Identify which cell holds the provided text, then report its [x, y] central coordinate. 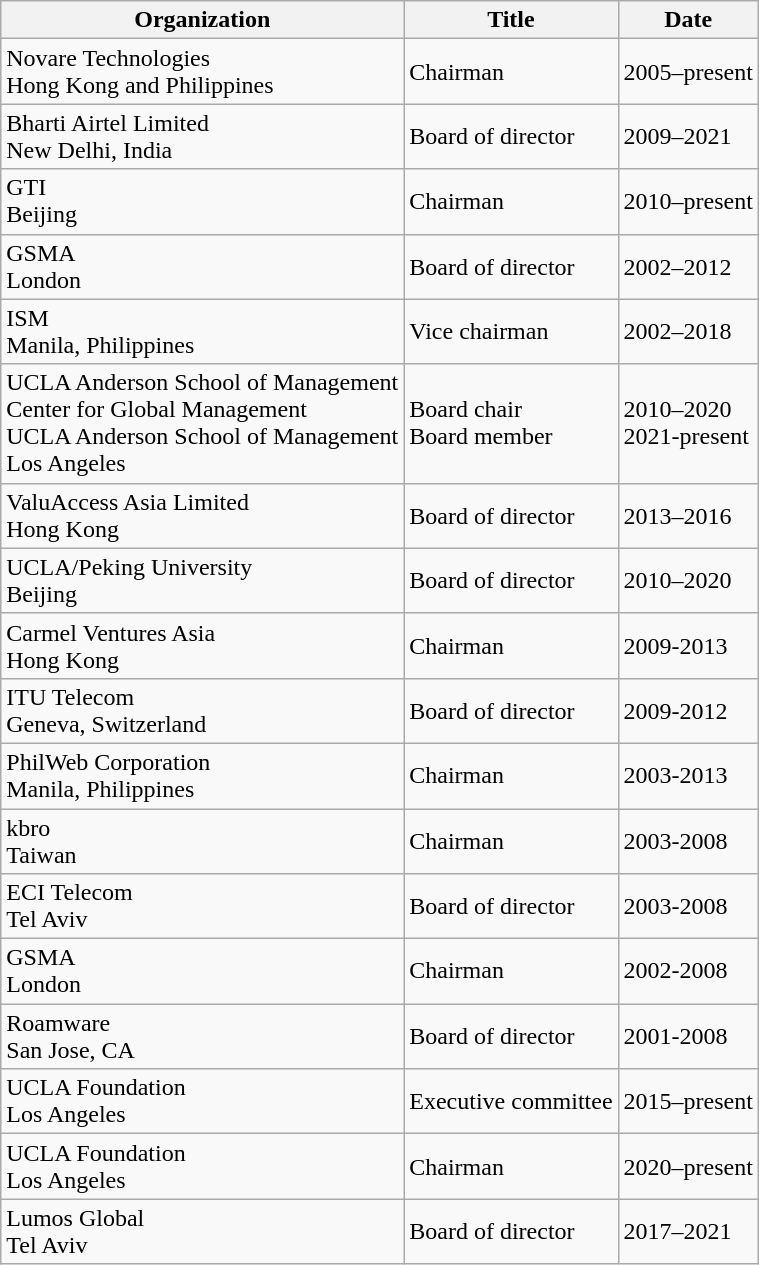
2017–2021 [688, 1232]
ISMManila, Philippines [202, 332]
2009-2012 [688, 710]
Novare TechnologiesHong Kong and Philippines [202, 72]
ECI TelecomTel Aviv [202, 906]
2005–present [688, 72]
UCLA/Peking UniversityBeijing [202, 580]
Organization [202, 20]
2010–present [688, 202]
2002–2018 [688, 332]
Title [511, 20]
PhilWeb CorporationManila, Philippines [202, 776]
RoamwareSan Jose, CA [202, 1036]
2020–present [688, 1166]
2009–2021 [688, 136]
ValuAccess Asia Limited Hong Kong [202, 516]
2002-2008 [688, 972]
2015–present [688, 1102]
UCLA Anderson School of ManagementCenter for Global ManagementUCLA Anderson School of ManagementLos Angeles [202, 424]
Board chairBoard member [511, 424]
Date [688, 20]
2009-2013 [688, 646]
2010–20202021-present [688, 424]
2002–2012 [688, 266]
kbroTaiwan [202, 840]
2003-2013 [688, 776]
GTIBeijing [202, 202]
ITU TelecomGeneva, Switzerland [202, 710]
2010–2020 [688, 580]
2013–2016 [688, 516]
Executive committee [511, 1102]
2001-2008 [688, 1036]
Carmel Ventures AsiaHong Kong [202, 646]
Bharti Airtel LimitedNew Delhi, India [202, 136]
Lumos GlobalTel Aviv [202, 1232]
Vice chairman [511, 332]
